Search for the cell housing the specified text and yield its (X, Y) center coordinate. 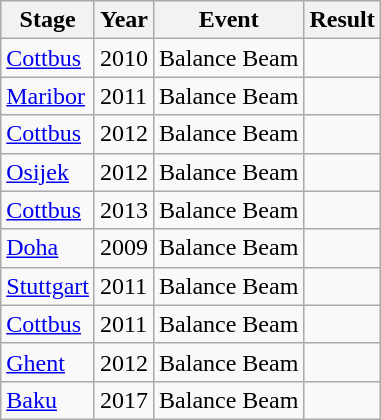
Baku (48, 400)
2013 (124, 210)
2017 (124, 400)
Maribor (48, 96)
Stuttgart (48, 286)
Osijek (48, 172)
Stage (48, 20)
Result (342, 20)
Ghent (48, 362)
Doha (48, 248)
Event (229, 20)
2010 (124, 58)
2009 (124, 248)
Year (124, 20)
